Determine the [x, y] coordinate at the center of the cell enclosing the given text.  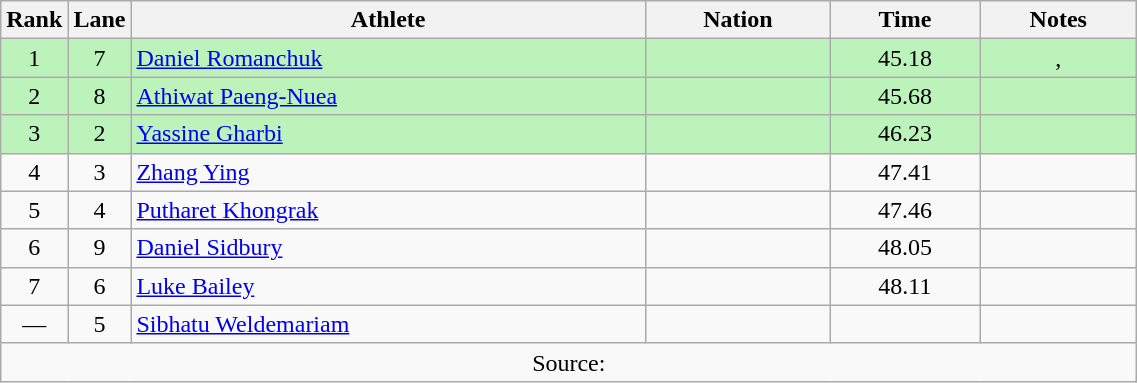
Daniel Romanchuk [388, 58]
, [1058, 58]
Putharet Khongrak [388, 210]
45.18 [904, 58]
Notes [1058, 20]
Yassine Gharbi [388, 134]
Sibhatu Weldemariam [388, 324]
Daniel Sidbury [388, 248]
Source: [569, 362]
48.05 [904, 248]
45.68 [904, 96]
47.41 [904, 172]
1 [34, 58]
Lane [100, 20]
9 [100, 248]
Zhang Ying [388, 172]
47.46 [904, 210]
Nation [738, 20]
Luke Bailey [388, 286]
8 [100, 96]
46.23 [904, 134]
Athlete [388, 20]
Rank [34, 20]
Time [904, 20]
— [34, 324]
48.11 [904, 286]
Athiwat Paeng-Nuea [388, 96]
